Capture the cell that displays the provided text and extract its [X, Y] central coordinate. 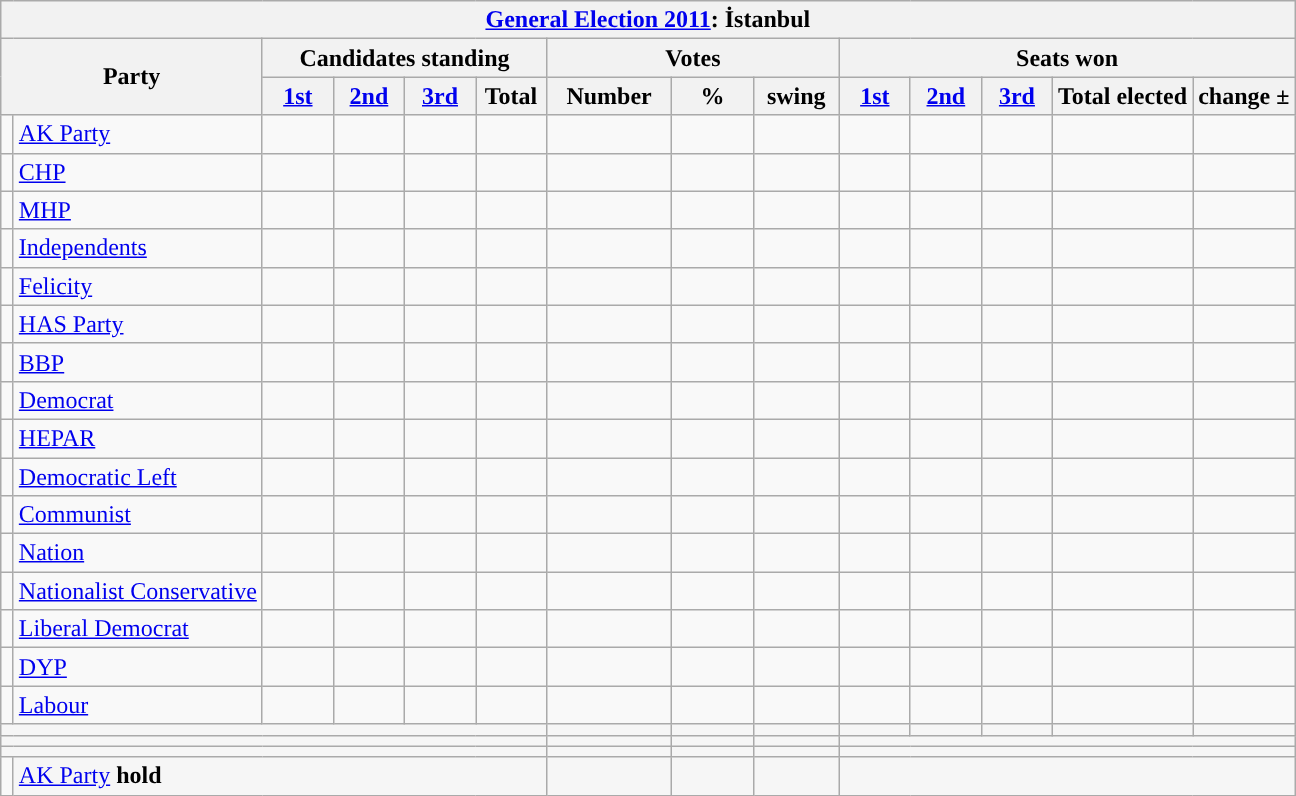
BBP [138, 362]
Total [512, 96]
Democratic Left [138, 477]
Total elected [1122, 96]
Party [132, 77]
CHP [138, 172]
swing [796, 96]
Felicity [138, 286]
Independents [138, 248]
Nation [138, 553]
% [713, 96]
Number [610, 96]
AK Party hold [280, 776]
Seats won [1067, 58]
Democrat [138, 400]
DYP [138, 667]
General Election 2011: İstanbul [648, 20]
Candidates standing [404, 58]
Nationalist Conservative [138, 591]
MHP [138, 210]
HAS Party [138, 324]
Labour [138, 705]
HEPAR [138, 438]
Votes [694, 58]
Communist [138, 515]
AK Party [138, 134]
Liberal Democrat [138, 629]
change ± [1244, 96]
